Output the [X, Y] coordinate of the center of the cell containing the given text.  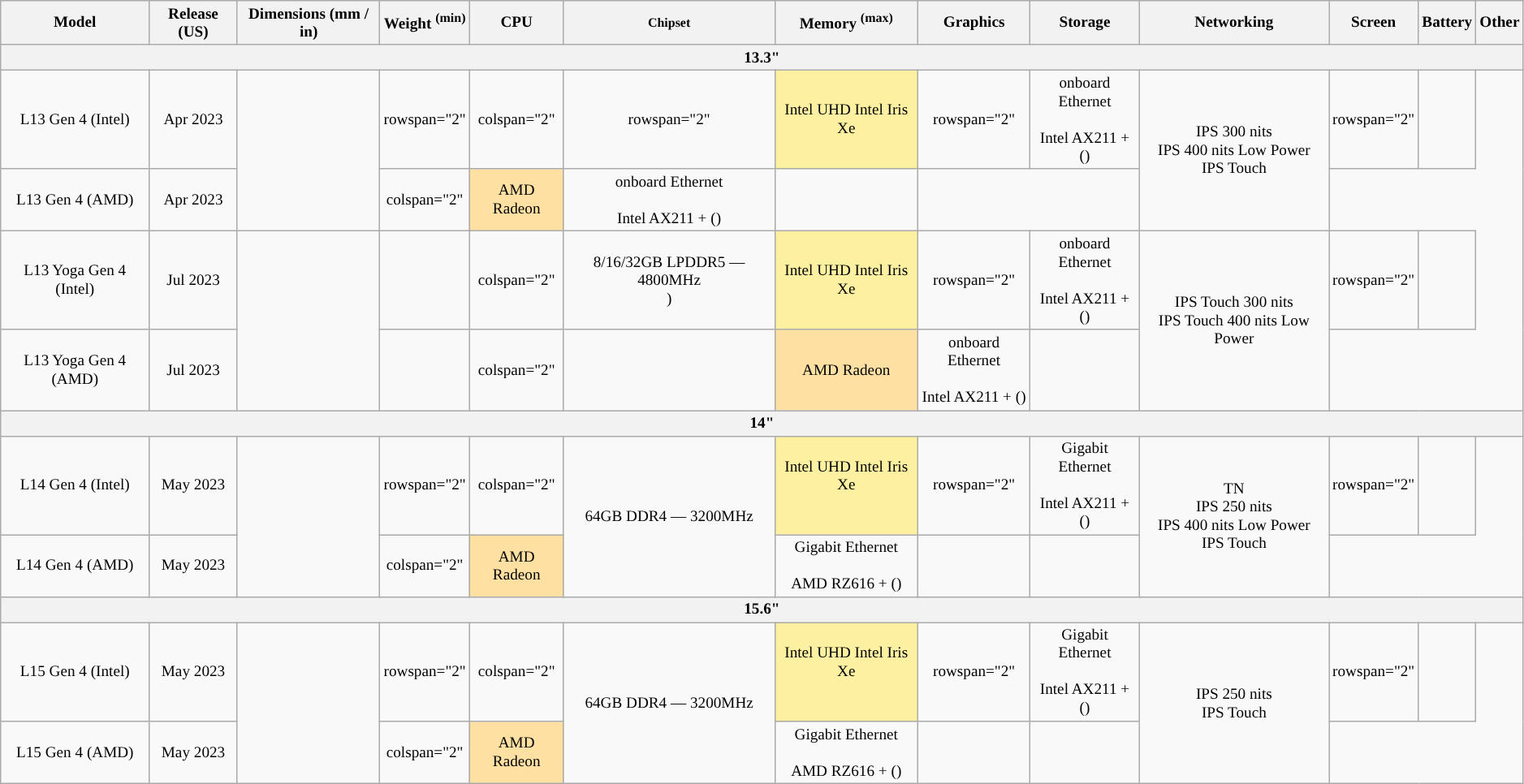
CPU [516, 23]
Memory (max) [846, 23]
8/16/32GB LPDDR5 — 4800MHz) [669, 281]
IPS 250 nits IPS Touch [1234, 703]
Model [75, 23]
Chipset [669, 23]
Networking [1234, 23]
L13 Yoga Gen 4 (AMD) [75, 370]
14" [762, 423]
Storage [1085, 23]
Weight (min) [425, 23]
Release (US) [193, 23]
Other [1500, 23]
13.3" [762, 58]
L13 Yoga Gen 4 (Intel) [75, 281]
L15 Gen 4 (Intel) [75, 672]
Graphics [974, 23]
L13 Gen 4 (Intel) [75, 119]
L14 Gen 4 (AMD) [75, 566]
L13 Gen 4 (AMD) [75, 200]
TN IPS 250 nits IPS 400 nits Low Power IPS Touch [1234, 516]
L15 Gen 4 (AMD) [75, 753]
Dimensions (mm / in) [309, 23]
15.6" [762, 610]
Screen [1373, 23]
Battery [1447, 23]
IPS 300 nits IPS 400 nits Low Power IPS Touch [1234, 150]
IPS Touch 300 nits IPS Touch 400 nits Low Power [1234, 321]
L14 Gen 4 (Intel) [75, 485]
